Scan for the cell matching the given text and deliver its (X, Y) coordinate at center. 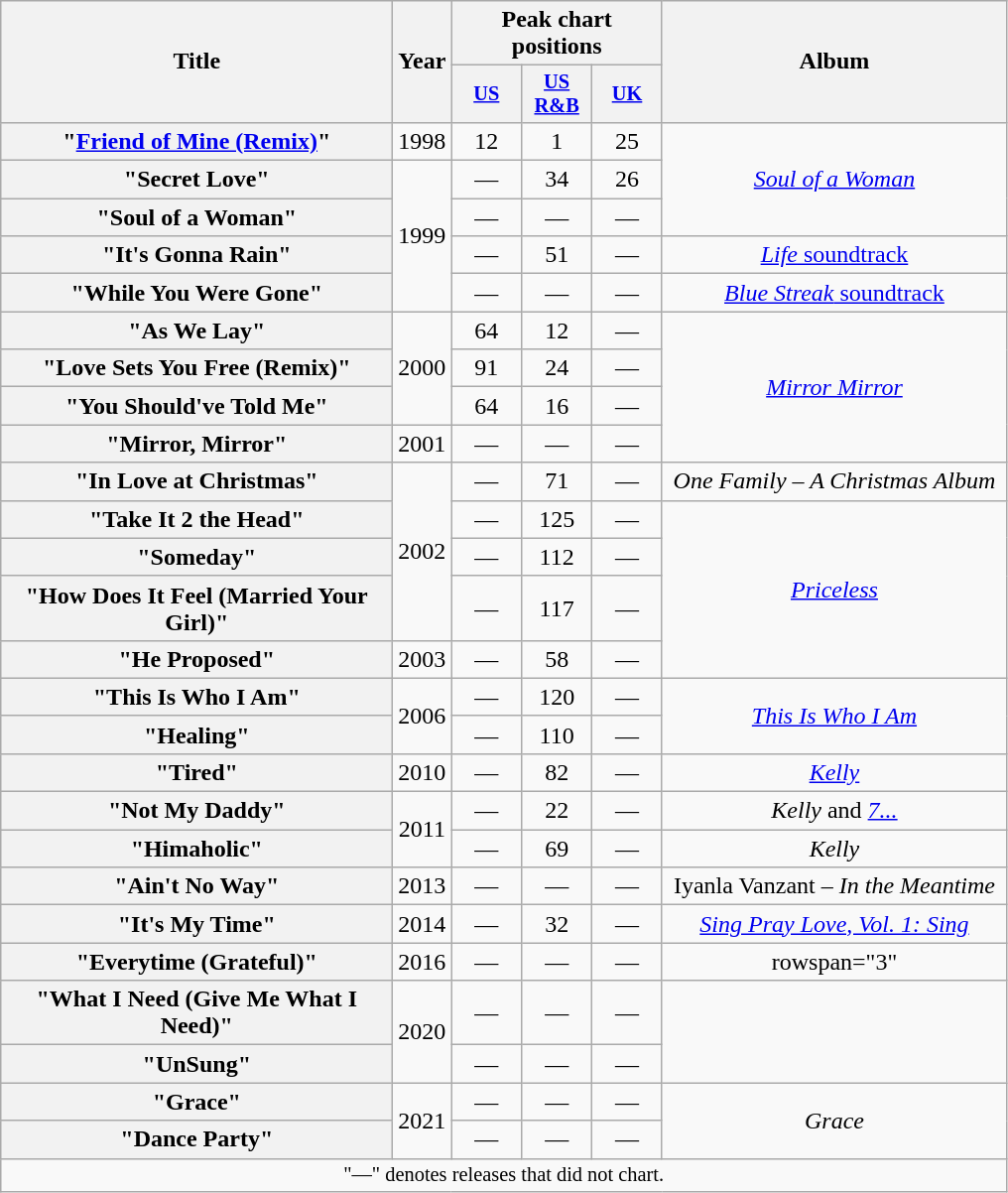
"Someday" (196, 557)
2014 (423, 924)
2010 (423, 772)
rowspan="3" (833, 962)
Iyanla Vanzant – In the Meantime (833, 886)
US R&B (558, 94)
24 (558, 368)
2021 (423, 1121)
"UnSung" (196, 1064)
One Family – A Christmas Album (833, 481)
110 (558, 734)
32 (558, 924)
"Mirror, Mirror" (196, 444)
"Friend of Mine (Remix)" (196, 141)
"What I Need (Give Me What I Need)" (196, 1012)
Blue Streak soundtrack (833, 293)
2016 (423, 962)
82 (558, 772)
Kelly and 7... (833, 811)
2000 (423, 368)
26 (627, 180)
120 (558, 697)
"He Proposed" (196, 659)
"While You Were Gone" (196, 293)
51 (558, 255)
"Tired" (196, 772)
"Soul of a Woman" (196, 217)
US (486, 94)
25 (627, 141)
2011 (423, 830)
91 (486, 368)
1998 (423, 141)
"As We Lay" (196, 331)
"Not My Daddy" (196, 811)
"—" denotes releases that did not chart. (504, 1175)
"Ain't No Way" (196, 886)
2003 (423, 659)
16 (558, 406)
"In Love at Christmas" (196, 481)
117 (558, 607)
Album (833, 62)
1999 (423, 236)
"Healing" (196, 734)
UK (627, 94)
"It's Gonna Rain" (196, 255)
Priceless (833, 590)
2013 (423, 886)
2006 (423, 716)
Life soundtrack (833, 255)
112 (558, 557)
58 (558, 659)
"You Should've Told Me" (196, 406)
1 (558, 141)
"Secret Love" (196, 180)
Title (196, 62)
"How Does It Feel (Married Your Girl)" (196, 607)
71 (558, 481)
"Himaholic" (196, 849)
Soul of a Woman (833, 179)
22 (558, 811)
Peak chart positions (558, 34)
2020 (423, 1032)
This Is Who I Am (833, 716)
"Love Sets You Free (Remix)" (196, 368)
"Take It 2 the Head" (196, 519)
"It's My Time" (196, 924)
34 (558, 180)
"Grace" (196, 1102)
Mirror Mirror (833, 387)
"Everytime (Grateful)" (196, 962)
Sing Pray Love, Vol. 1: Sing (833, 924)
"Dance Party" (196, 1139)
69 (558, 849)
2002 (423, 552)
Grace (833, 1121)
2001 (423, 444)
Year (423, 62)
"This Is Who I Am" (196, 697)
125 (558, 519)
